Search for the cell housing the specified text and yield its (x, y) center coordinate. 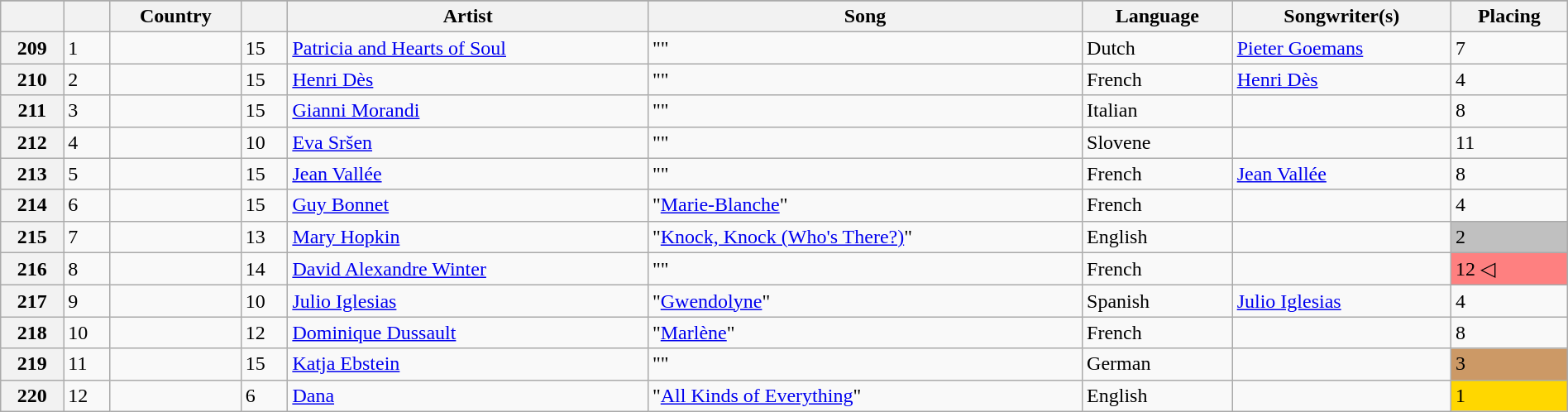
Pieter Goemans (1341, 48)
"Gwendolyne" (865, 301)
Eva Sršen (468, 142)
Songwriter(s) (1341, 17)
219 (32, 364)
215 (32, 237)
"Marie-Blanche" (865, 205)
13 (265, 237)
5 (88, 174)
218 (32, 333)
Patricia and Hearts of Soul (468, 48)
14 (265, 269)
220 (32, 395)
Dana (468, 395)
9 (88, 301)
Language (1158, 17)
216 (32, 269)
"Marlène" (865, 333)
"All Kinds of Everything" (865, 395)
211 (32, 111)
German (1158, 364)
Mary Hopkin (468, 237)
217 (32, 301)
"Knock, Knock (Who's There?)" (865, 237)
Guy Bonnet (468, 205)
Placing (1510, 17)
Country (175, 17)
213 (32, 174)
12 ◁ (1510, 269)
Katja Ebstein (468, 364)
210 (32, 79)
Dutch (1158, 48)
Slovene (1158, 142)
209 (32, 48)
214 (32, 205)
212 (32, 142)
Dominique Dussault (468, 333)
Artist (468, 17)
David Alexandre Winter (468, 269)
Spanish (1158, 301)
Song (865, 17)
Italian (1158, 111)
Gianni Morandi (468, 111)
